Provide the (X, Y) coordinate of the cell's center where the given text is located.  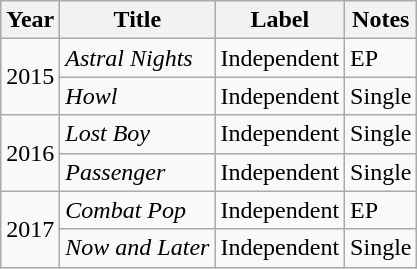
Howl (138, 96)
Passenger (138, 172)
Astral Nights (138, 58)
2015 (30, 77)
Notes (381, 20)
Year (30, 20)
Combat Pop (138, 210)
2017 (30, 229)
Lost Boy (138, 134)
Label (280, 20)
Now and Later (138, 248)
Title (138, 20)
2016 (30, 153)
